Output the (x, y) coordinate of the center of the cell containing the given text.  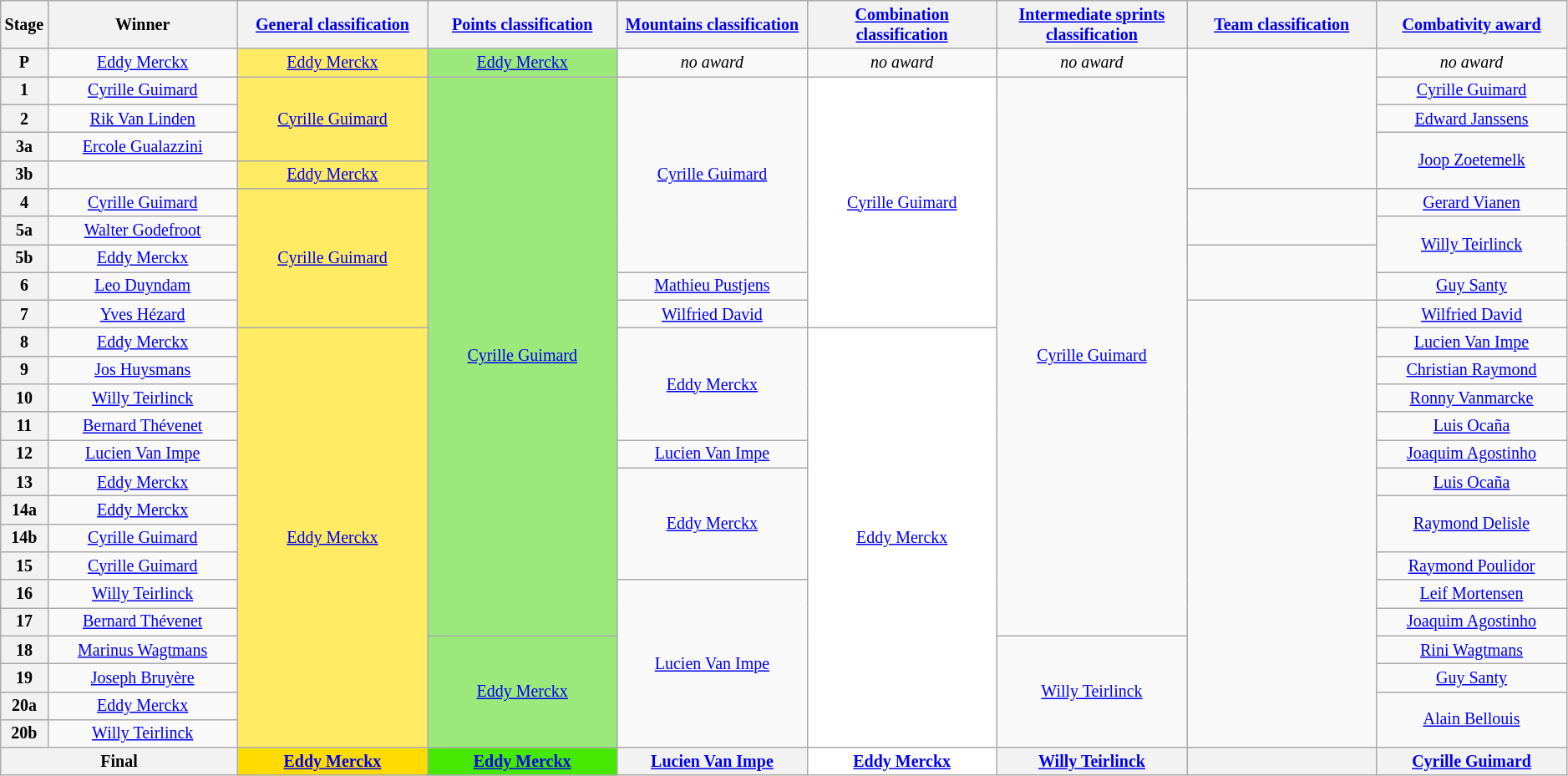
Yves Hézard (142, 314)
6 (24, 286)
Intermediate sprints classification (1091, 25)
5a (24, 231)
Jos Huysmans (142, 371)
4 (24, 202)
10 (24, 398)
Rik Van Linden (142, 119)
17 (24, 621)
7 (24, 314)
Christian Raymond (1472, 371)
Joop Zoetemelk (1472, 160)
19 (24, 678)
General classification (332, 25)
Marinus Wagtmans (142, 650)
14b (24, 538)
5b (24, 259)
13 (24, 483)
8 (24, 342)
20b (24, 733)
Rini Wagtmans (1472, 650)
Mathieu Pustjens (712, 286)
Winner (142, 25)
20a (24, 705)
18 (24, 650)
Leo Duyndam (142, 286)
Team classification (1281, 25)
Combativity award (1472, 25)
Raymond Poulidor (1472, 566)
11 (24, 426)
3b (24, 174)
Stage (24, 25)
Joseph Bruyère (142, 678)
2 (24, 119)
Gerard Vianen (1472, 202)
Combination classification (902, 25)
15 (24, 566)
Final (119, 762)
14a (24, 510)
Points classification (523, 25)
Leif Mortensen (1472, 593)
1 (24, 90)
Mountains classification (712, 25)
16 (24, 593)
12 (24, 454)
Ronny Vanmarcke (1472, 398)
Ercole Gualazzini (142, 147)
Alain Bellouis (1472, 720)
P (24, 63)
9 (24, 371)
Edward Janssens (1472, 119)
Raymond Delisle (1472, 525)
3a (24, 147)
Walter Godefroot (142, 231)
